From the cell containing the given text, extract its center point as (X, Y) coordinate. 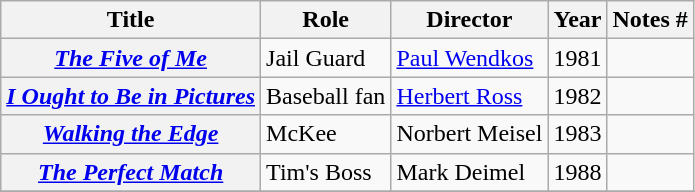
Baseball fan (326, 96)
Notes # (650, 20)
Title (131, 20)
Director (470, 20)
I Ought to Be in Pictures (131, 96)
1982 (578, 96)
Norbert Meisel (470, 134)
Year (578, 20)
Walking the Edge (131, 134)
Paul Wendkos (470, 58)
The Five of Me (131, 58)
McKee (326, 134)
Role (326, 20)
Mark Deimel (470, 172)
Jail Guard (326, 58)
1981 (578, 58)
1983 (578, 134)
1988 (578, 172)
Herbert Ross (470, 96)
The Perfect Match (131, 172)
Tim's Boss (326, 172)
